Find where the given text appears and provide that cell's center as (x, y) coordinate. 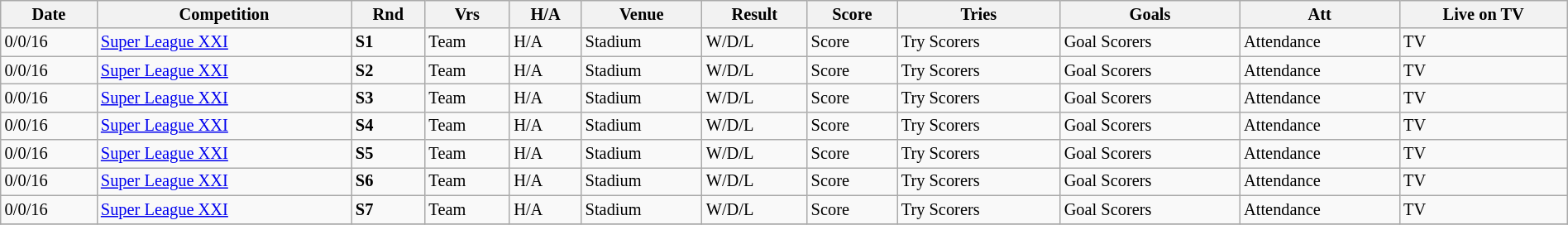
S4 (389, 126)
S7 (389, 209)
Result (754, 14)
Date (49, 14)
S6 (389, 181)
Venue (642, 14)
S5 (389, 154)
Rnd (389, 14)
Live on TV (1484, 14)
Att (1320, 14)
S2 (389, 70)
Tries (979, 14)
S3 (389, 98)
Competition (224, 14)
Goals (1150, 14)
Vrs (468, 14)
S1 (389, 42)
